Output the (X, Y) coordinate of the center of the cell containing the given text.  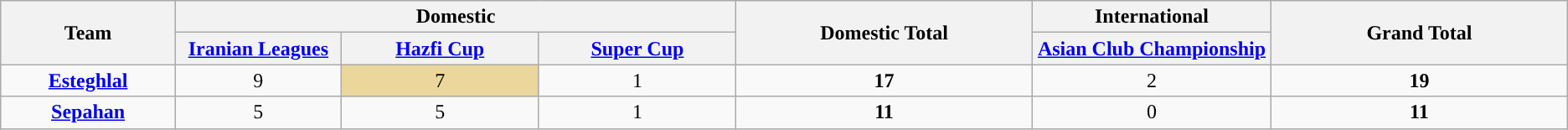
17 (885, 81)
Team (89, 33)
Iranian Leagues (258, 49)
2 (1151, 81)
Esteghlal (89, 81)
Sepahan (89, 112)
Grand Total (1420, 33)
Super Cup (637, 49)
19 (1420, 81)
Asian Club Championship (1151, 49)
0 (1151, 112)
Domestic (456, 17)
7 (440, 81)
Hazfi Cup (440, 49)
9 (258, 81)
Domestic Total (885, 33)
International (1151, 17)
